Identify which cell holds the provided text, then report its [x, y] central coordinate. 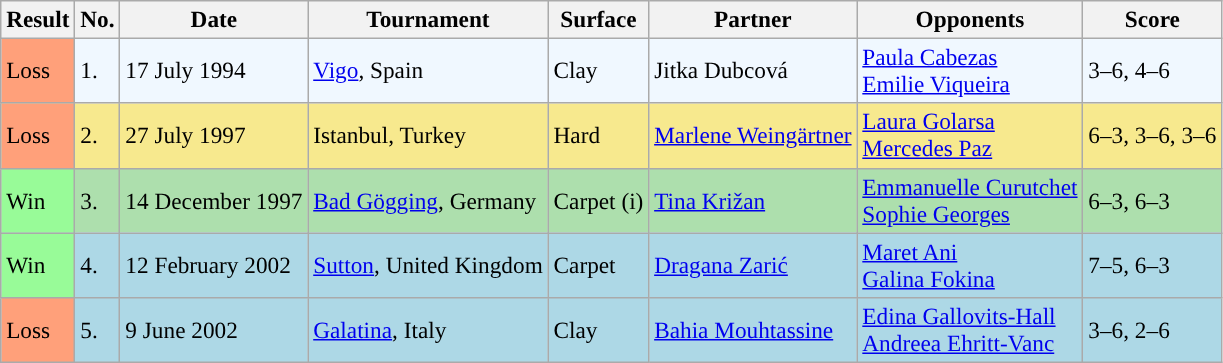
17 July 1994 [214, 70]
3–6, 2–6 [1152, 330]
1. [98, 70]
Bahia Mouhtassine [753, 330]
2. [98, 136]
Galatina, Italy [428, 330]
12 February 2002 [214, 264]
4. [98, 264]
Result [38, 19]
Date [214, 19]
Hard [598, 136]
7–5, 6–3 [1152, 264]
Vigo, Spain [428, 70]
Sutton, United Kingdom [428, 264]
Bad Gögging, Germany [428, 200]
Maret Ani Galina Fokina [970, 264]
No. [98, 19]
Istanbul, Turkey [428, 136]
Dragana Zarić [753, 264]
Carpet [598, 264]
Marlene Weingärtner [753, 136]
27 July 1997 [214, 136]
Laura Golarsa Mercedes Paz [970, 136]
3. [98, 200]
Partner [753, 19]
Score [1152, 19]
Opponents [970, 19]
Edina Gallovits-Hall Andreea Ehritt-Vanc [970, 330]
Emmanuelle Curutchet Sophie Georges [970, 200]
9 June 2002 [214, 330]
3–6, 4–6 [1152, 70]
6–3, 6–3 [1152, 200]
14 December 1997 [214, 200]
Carpet (i) [598, 200]
5. [98, 330]
Surface [598, 19]
6–3, 3–6, 3–6 [1152, 136]
Tournament [428, 19]
Jitka Dubcová [753, 70]
Tina Križan [753, 200]
Paula Cabezas Emilie Viqueira [970, 70]
